Capture the cell that displays the provided text and extract its [x, y] central coordinate. 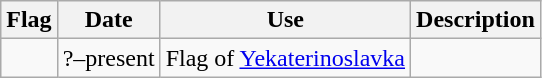
?–present [108, 58]
Date [108, 20]
Flag [29, 20]
Use [285, 20]
Flag of Yekaterinoslavka [285, 58]
Description [476, 20]
